Locate the cell with the specified text and output its [x, y] center coordinate. 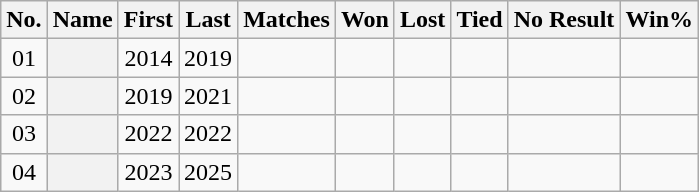
04 [24, 172]
Matches [287, 20]
2023 [148, 172]
Last [208, 20]
Name [82, 20]
No. [24, 20]
02 [24, 96]
No Result [564, 20]
Lost [422, 20]
01 [24, 58]
Win% [660, 20]
2021 [208, 96]
Tied [480, 20]
First [148, 20]
2025 [208, 172]
Won [364, 20]
03 [24, 134]
2014 [148, 58]
